Pinpoint the cell where the given text exists, returning its [x, y] midpoint coordinate. 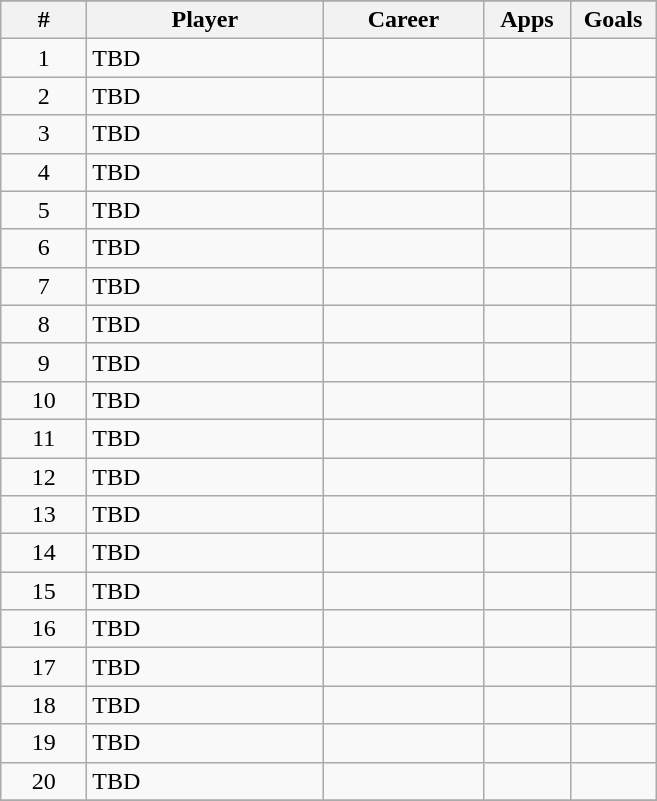
13 [44, 515]
3 [44, 134]
16 [44, 629]
15 [44, 591]
19 [44, 743]
17 [44, 667]
10 [44, 400]
# [44, 20]
14 [44, 553]
Apps [527, 20]
9 [44, 362]
6 [44, 248]
4 [44, 172]
12 [44, 477]
Player [205, 20]
8 [44, 324]
11 [44, 438]
Career [404, 20]
18 [44, 705]
5 [44, 210]
2 [44, 96]
1 [44, 58]
Goals [613, 20]
20 [44, 781]
7 [44, 286]
